From the cell containing the given text, extract its center point as [x, y] coordinate. 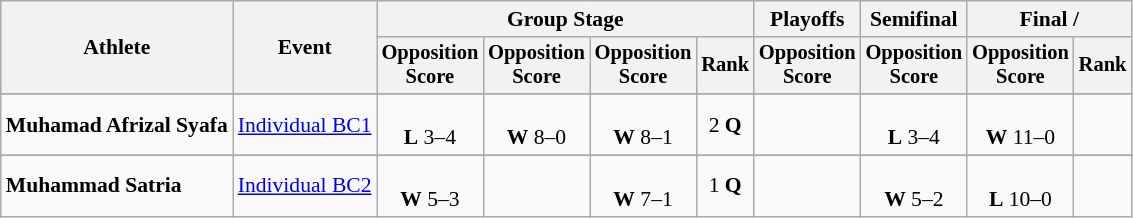
W 7–1 [644, 186]
2 Q [725, 124]
W 8–1 [644, 124]
Final / [1049, 19]
W 5–2 [914, 186]
Muhamad Afrizal Syafa [117, 124]
Individual BC2 [305, 186]
Muhammad Satria [117, 186]
Individual BC1 [305, 124]
W 5–3 [430, 186]
1 Q [725, 186]
Event [305, 48]
Semifinal [914, 19]
Athlete [117, 48]
W 8–0 [536, 124]
W 11–0 [1020, 124]
Group Stage [566, 19]
L 10–0 [1020, 186]
Playoffs [808, 19]
